Scan for the cell matching the given text and deliver its (x, y) coordinate at center. 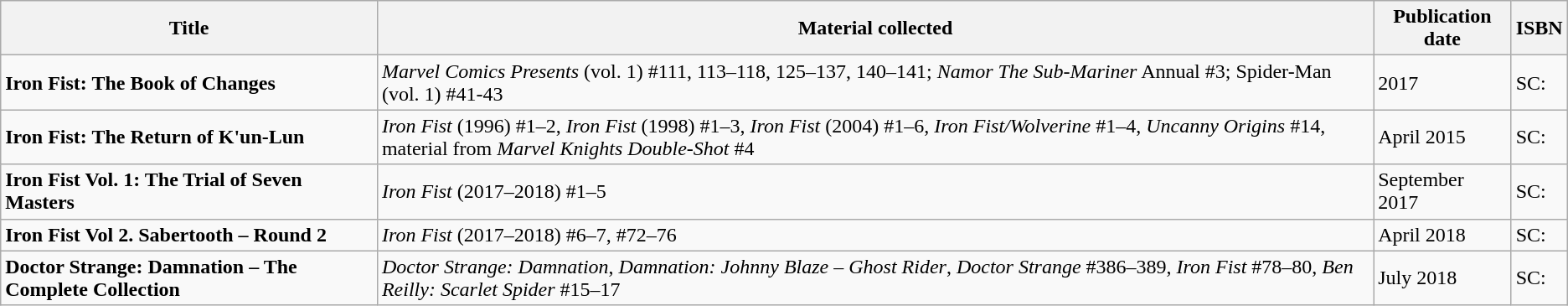
Publication date (1442, 29)
Iron Fist (2017–2018) #6–7, #72–76 (874, 235)
Iron Fist (2017–2018) #1–5 (874, 191)
Title (189, 29)
Iron Fist Vol. 1: The Trial of Seven Masters (189, 191)
2017 (1442, 82)
April 2015 (1442, 137)
Doctor Strange: Damnation – The Complete Collection (189, 278)
Iron Fist Vol 2. Sabertooth – Round 2 (189, 235)
Material collected (874, 29)
Marvel Comics Presents (vol. 1) #111, 113–118, 125–137, 140–141; Namor The Sub-Mariner Annual #3; Spider-Man (vol. 1) #41-43 (874, 82)
Doctor Strange: Damnation, Damnation: Johnny Blaze – Ghost Rider, Doctor Strange #386–389, Iron Fist #78–80, Ben Reilly: Scarlet Spider #15–17 (874, 278)
Iron Fist: The Book of Changes (189, 82)
ISBN (1540, 29)
July 2018 (1442, 278)
Iron Fist: The Return of K'un-Lun (189, 137)
September 2017 (1442, 191)
April 2018 (1442, 235)
